For the text-containing cell, return its midpoint in (X, Y) coordinate format. 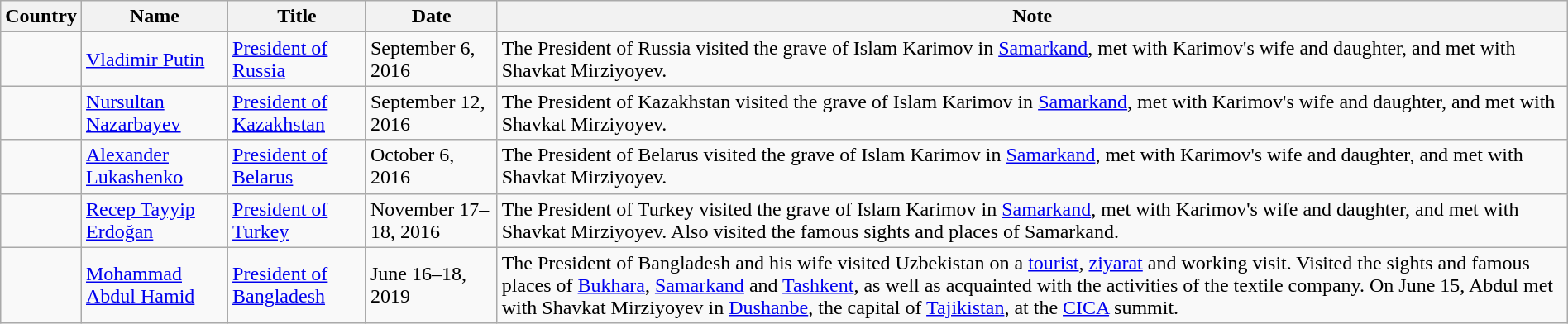
Nursultan Nazarbayev (154, 112)
President of Belarus (298, 167)
Note (1032, 17)
The President of Belarus visited the grave of Islam Karimov in Samarkand, met with Karimov's wife and daughter, and met with Shavkat Mirziyoyev. (1032, 167)
President of Russia (298, 60)
The President of Kazakhstan visited the grave of Islam Karimov in Samarkand, met with Karimov's wife and daughter, and met with Shavkat Mirziyoyev. (1032, 112)
Date (432, 17)
June 16–18, 2019 (432, 285)
President of Turkey (298, 220)
October 6, 2016 (432, 167)
Alexander Lukashenko (154, 167)
President of Bangladesh (298, 285)
President of Kazakhstan (298, 112)
Vladimir Putin (154, 60)
Mohammad Abdul Hamid (154, 285)
Title (298, 17)
September 12, 2016 (432, 112)
September 6, 2016 (432, 60)
Name (154, 17)
Country (41, 17)
The President of Russia visited the grave of Islam Karimov in Samarkand, met with Karimov's wife and daughter, and met with Shavkat Mirziyoyev. (1032, 60)
Recep Tayyip Erdoğan (154, 220)
November 17–18, 2016 (432, 220)
